From the cell containing the given text, extract its center point as [X, Y] coordinate. 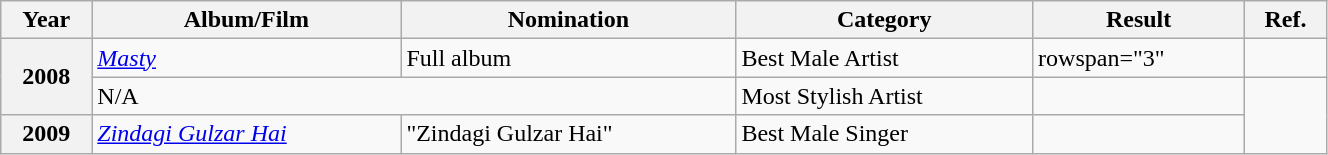
Zindagi Gulzar Hai [246, 134]
Best Male Artist [884, 58]
2008 [46, 77]
Ref. [1286, 20]
Year [46, 20]
Best Male Singer [884, 134]
Category [884, 20]
Most Stylish Artist [884, 96]
Nomination [568, 20]
2009 [46, 134]
Result [1139, 20]
Masty [246, 58]
Full album [568, 58]
"Zindagi Gulzar Hai" [568, 134]
rowspan="3" [1139, 58]
Album/Film [246, 20]
N/A [414, 96]
